Identify which cell holds the provided text, then report its (x, y) central coordinate. 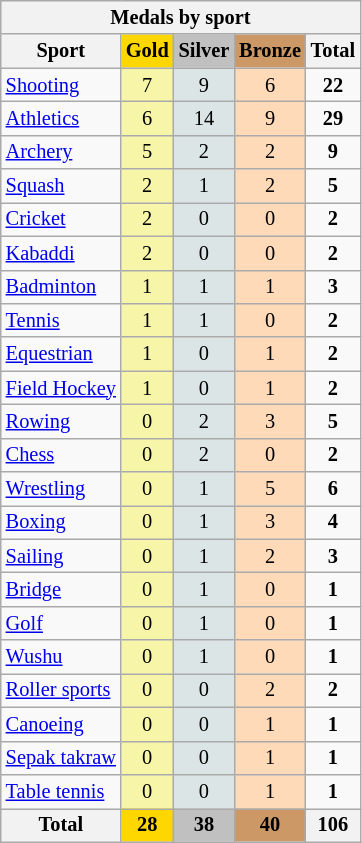
Athletics (61, 118)
Equestrian (61, 354)
4 (333, 522)
Shooting (61, 85)
Silver (204, 51)
40 (270, 825)
Roller sports (61, 690)
Medals by sport (180, 17)
Tennis (61, 320)
Kabaddi (61, 253)
Sailing (61, 556)
28 (148, 825)
Rowing (61, 421)
22 (333, 85)
Archery (61, 152)
Bronze (270, 51)
Sepak takraw (61, 758)
Badminton (61, 287)
Table tennis (61, 791)
Bridge (61, 589)
106 (333, 825)
Boxing (61, 522)
Sport (61, 51)
29 (333, 118)
Gold (148, 51)
7 (148, 85)
14 (204, 118)
Squash (61, 186)
Chess (61, 455)
38 (204, 825)
Golf (61, 623)
Wrestling (61, 489)
Canoeing (61, 724)
Wushu (61, 657)
Field Hockey (61, 388)
Cricket (61, 219)
